Find where the given text appears and provide that cell's center as [x, y] coordinate. 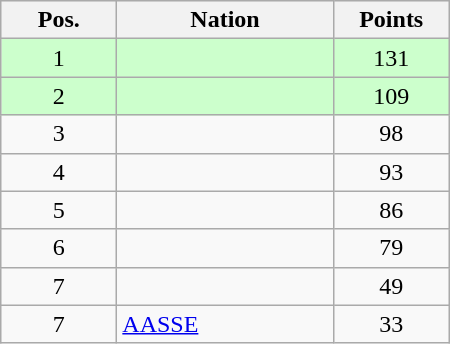
Points [391, 20]
93 [391, 172]
1 [59, 58]
86 [391, 210]
2 [59, 96]
Nation [225, 20]
79 [391, 248]
AASSE [225, 324]
109 [391, 96]
131 [391, 58]
Pos. [59, 20]
5 [59, 210]
4 [59, 172]
98 [391, 134]
6 [59, 248]
33 [391, 324]
49 [391, 286]
3 [59, 134]
